Locate the cell with the specified text and output its [x, y] center coordinate. 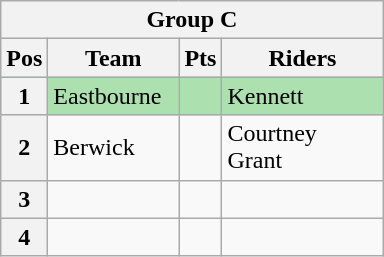
Riders [302, 58]
Eastbourne [114, 96]
CourtneyGrant [302, 148]
Pts [200, 58]
Team [114, 58]
Berwick [114, 148]
Kennett [302, 96]
2 [24, 148]
Group C [192, 20]
Pos [24, 58]
3 [24, 199]
1 [24, 96]
4 [24, 237]
